From the cell containing the given text, extract its center point as [x, y] coordinate. 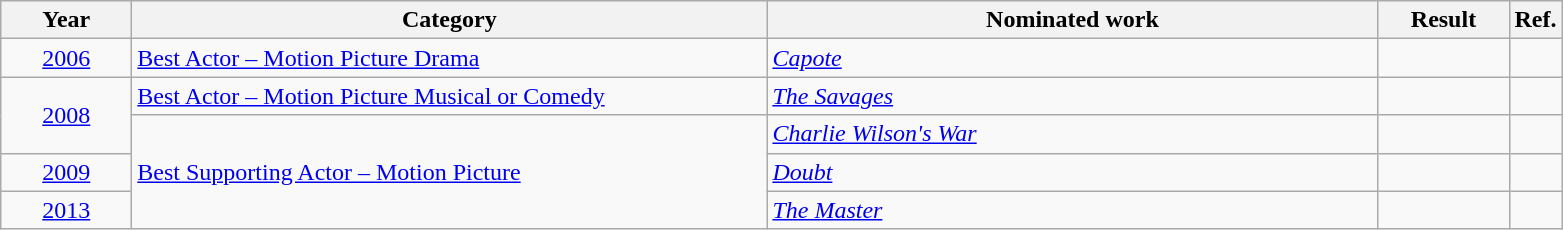
Year [66, 20]
Category [450, 20]
Best Actor – Motion Picture Drama [450, 58]
Best Actor – Motion Picture Musical or Comedy [450, 96]
2008 [66, 115]
Nominated work [1072, 20]
2013 [66, 210]
Result [1444, 20]
The Master [1072, 210]
Charlie Wilson's War [1072, 134]
Capote [1072, 58]
Doubt [1072, 172]
Ref. [1536, 20]
The Savages [1072, 96]
2006 [66, 58]
Best Supporting Actor – Motion Picture [450, 172]
2009 [66, 172]
